Capture the cell that displays the provided text and extract its (X, Y) central coordinate. 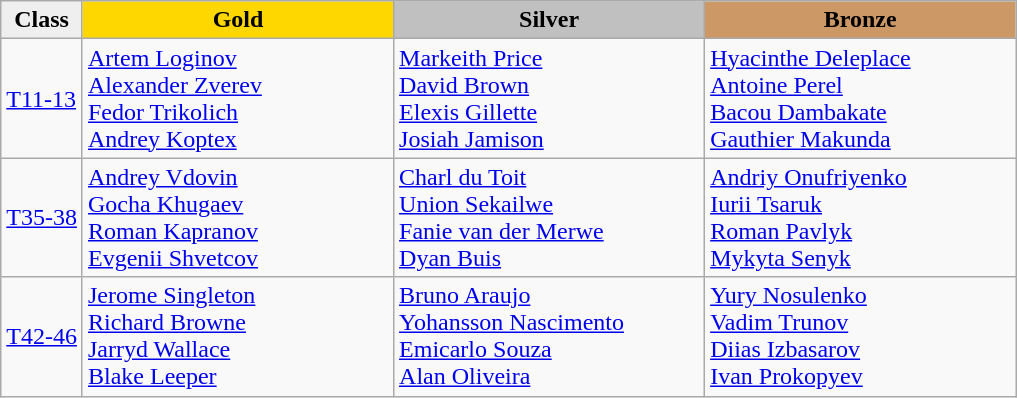
T11-13 (42, 98)
Bruno AraujoYohansson NascimentoEmicarlo SouzaAlan Oliveira (550, 336)
T42-46 (42, 336)
Yury NosulenkoVadim TrunovDiias IzbasarovIvan Prokopyev (860, 336)
Charl du ToitUnion SekailweFanie van der MerweDyan Buis (550, 218)
T35-38 (42, 218)
Artem LoginovAlexander ZverevFedor TrikolichAndrey Koptex (238, 98)
Andrey VdovinGocha KhugaevRoman KapranovEvgenii Shvetcov (238, 218)
Bronze (860, 20)
Gold (238, 20)
Silver (550, 20)
Jerome SingletonRichard BrowneJarryd WallaceBlake Leeper (238, 336)
Markeith PriceDavid BrownElexis GilletteJosiah Jamison (550, 98)
Hyacinthe DeleplaceAntoine PerelBacou DambakateGauthier Makunda (860, 98)
Andriy OnufriyenkoIurii TsarukRoman PavlykMykyta Senyk (860, 218)
Class (42, 20)
